Detect which cell encompasses the target text, then output its (x, y) center coordinate. 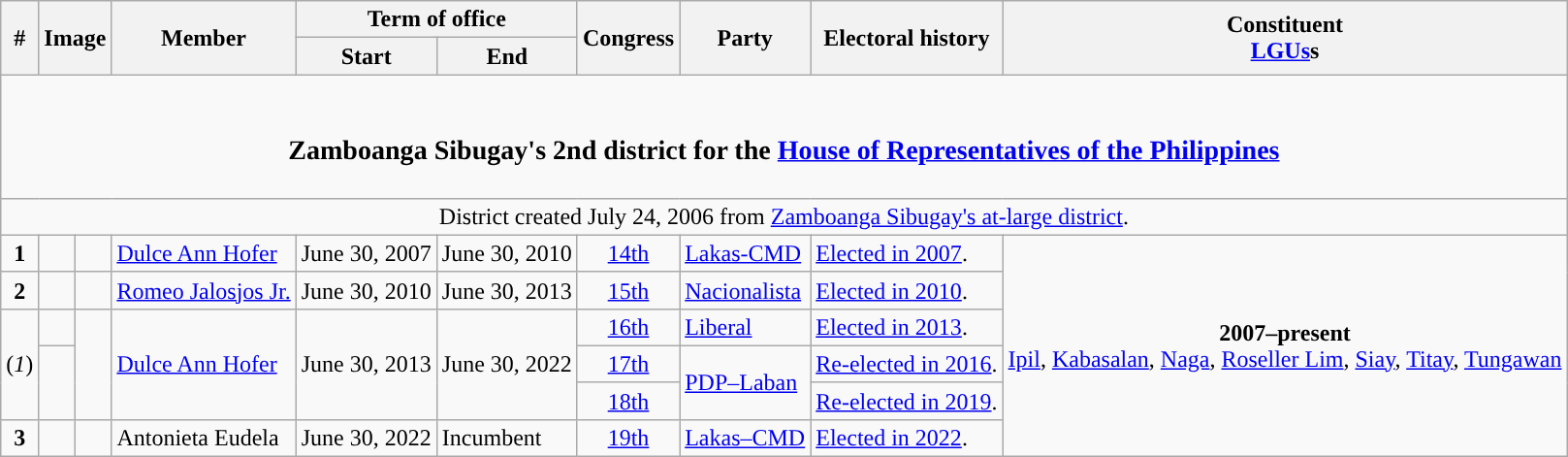
ConstituentLGUss (1285, 38)
3 (19, 438)
June 30, 2007 (367, 253)
16th (628, 327)
Re-elected in 2019. (907, 401)
Congress (628, 38)
17th (628, 364)
2007–presentIpil, Kabasalan, Naga, Roseller Lim, Siay, Titay, Tungawan (1285, 345)
Nacionalista (745, 290)
Image (76, 38)
Term of office (436, 19)
Elected in 2013. (907, 327)
Zamboanga Sibugay's 2nd district for the House of Representatives of the Philippines (784, 136)
14th (628, 253)
19th (628, 438)
Elected in 2007. (907, 253)
Electoral history (907, 38)
Lakas-CMD (745, 253)
Antonieta Eudela (204, 438)
(1) (19, 364)
Liberal (745, 327)
Romeo Jalosjos Jr. (204, 290)
Member (204, 38)
2 (19, 290)
Incumbent (506, 438)
Start (367, 56)
Elected in 2010. (907, 290)
PDP–Laban (745, 382)
Elected in 2022. (907, 438)
Party (745, 38)
15th (628, 290)
End (506, 56)
Re-elected in 2016. (907, 364)
18th (628, 401)
# (19, 38)
Lakas–CMD (745, 438)
1 (19, 253)
District created July 24, 2006 from Zamboanga Sibugay's at-large district. (784, 216)
